Determine the (X, Y) coordinate at the center of the cell enclosing the given text.  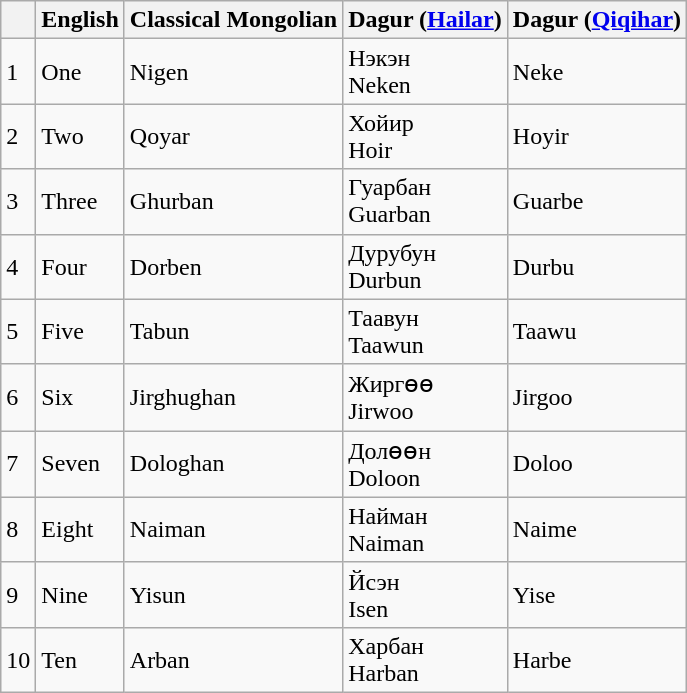
Hoyir (596, 136)
6 (18, 398)
Guarbe (596, 202)
Yise (596, 594)
Tabun (233, 332)
3 (18, 202)
Dorben (233, 266)
Dologhan (233, 464)
English (80, 20)
2 (18, 136)
One (80, 72)
Yisun (233, 594)
Taawu (596, 332)
8 (18, 530)
Naiman (233, 530)
Йсэн Isen (426, 594)
Ghurban (233, 202)
7 (18, 464)
Arban (233, 660)
Найман Naiman (426, 530)
Classical Mongolian (233, 20)
Долөөн Doloon (426, 464)
Харбан Harban (426, 660)
Дурубун Durbun (426, 266)
Naime (596, 530)
ЖиргөөJirwoo (426, 398)
Six (80, 398)
Таавун Taawun (426, 332)
Two (80, 136)
Five (80, 332)
Four (80, 266)
Ten (80, 660)
Doloo (596, 464)
Harbe (596, 660)
Durbu (596, 266)
Nigen (233, 72)
Seven (80, 464)
9 (18, 594)
Dagur (Qiqihar) (596, 20)
10 (18, 660)
Nine (80, 594)
Qoyar (233, 136)
Jirghughan (233, 398)
Хойир Hoir (426, 136)
Гуарбан Guarban (426, 202)
НэкэнNeken (426, 72)
Jirgoo (596, 398)
Dagur (Hailar) (426, 20)
1 (18, 72)
Eight (80, 530)
Neke (596, 72)
4 (18, 266)
Three (80, 202)
5 (18, 332)
